Search for the cell housing the specified text and yield its [x, y] center coordinate. 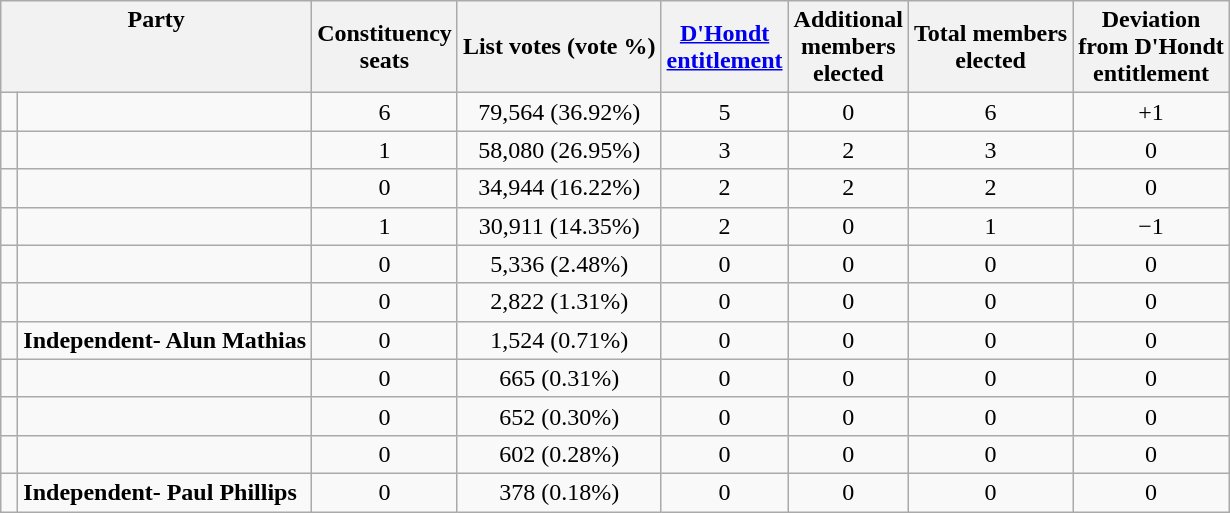
Independent- Alun Mathias [165, 340]
652 (0.30%) [559, 416]
Deviationfrom D'Hondtentitlement [1152, 47]
−1 [1152, 226]
665 (0.31%) [559, 378]
Party [156, 47]
List votes (vote %) [559, 47]
34,944 (16.22%) [559, 188]
5,336 (2.48%) [559, 264]
5 [724, 112]
Constituencyseats [385, 47]
Independent- Paul Phillips [165, 492]
30,911 (14.35%) [559, 226]
58,080 (26.95%) [559, 150]
Additionalmemberselected [848, 47]
D'Hondtentitlement [724, 47]
1,524 (0.71%) [559, 340]
2,822 (1.31%) [559, 302]
602 (0.28%) [559, 454]
+1 [1152, 112]
Total memberselected [991, 47]
79,564 (36.92%) [559, 112]
378 (0.18%) [559, 492]
